Find where the given text appears and provide that cell's center as (X, Y) coordinate. 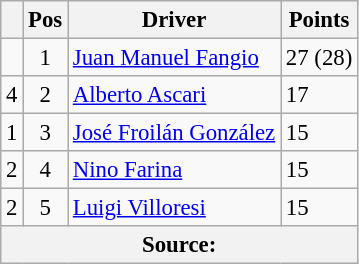
Driver (174, 20)
Juan Manuel Fangio (174, 58)
5 (46, 208)
17 (320, 95)
Luigi Villoresi (174, 208)
27 (28) (320, 58)
Points (320, 20)
José Froilán González (174, 133)
Alberto Ascari (174, 95)
Pos (46, 20)
Nino Farina (174, 170)
3 (46, 133)
Source: (180, 245)
